Determine the [X, Y] coordinate at the center of the cell enclosing the given text.  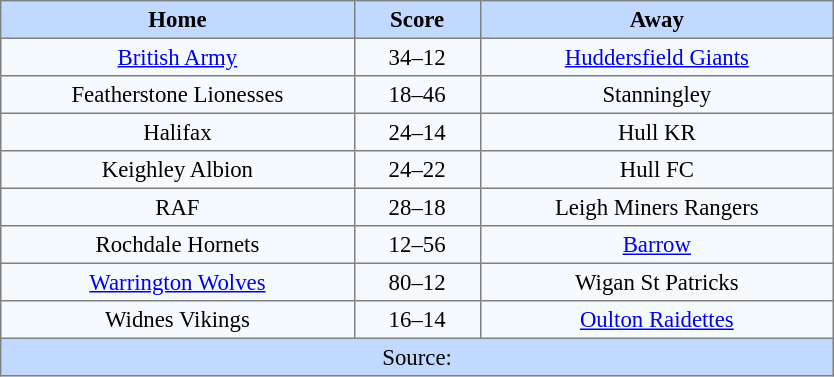
Wigan St Patricks [656, 282]
Rochdale Hornets [178, 245]
Keighley Albion [178, 170]
Score [417, 20]
Stanningley [656, 95]
RAF [178, 207]
Away [656, 20]
80–12 [417, 282]
16–14 [417, 320]
Widnes Vikings [178, 320]
Featherstone Lionesses [178, 95]
Home [178, 20]
Warrington Wolves [178, 282]
24–22 [417, 170]
28–18 [417, 207]
18–46 [417, 95]
Barrow [656, 245]
24–14 [417, 132]
Leigh Miners Rangers [656, 207]
Hull KR [656, 132]
Hull FC [656, 170]
British Army [178, 57]
34–12 [417, 57]
Huddersfield Giants [656, 57]
Oulton Raidettes [656, 320]
Halifax [178, 132]
Source: [418, 357]
12–56 [417, 245]
